Provide the [x, y] coordinate of the cell's center where the given text is located.  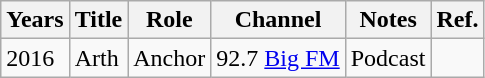
Notes [388, 20]
Title [98, 20]
Anchor [170, 58]
Years [35, 20]
92.7 Big FM [278, 58]
Arth [98, 58]
Role [170, 20]
2016 [35, 58]
Ref. [458, 20]
Channel [278, 20]
Podcast [388, 58]
